Extract the [x, y] coordinate from the center of the cell holding the provided text.  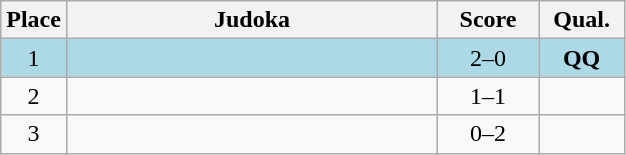
QQ [582, 58]
1 [34, 58]
Place [34, 20]
Judoka [252, 20]
2 [34, 96]
Score [488, 20]
2–0 [488, 58]
1–1 [488, 96]
Qual. [582, 20]
0–2 [488, 134]
3 [34, 134]
